Return the (x, y) coordinate for the center point of the cell that contains the specified text.  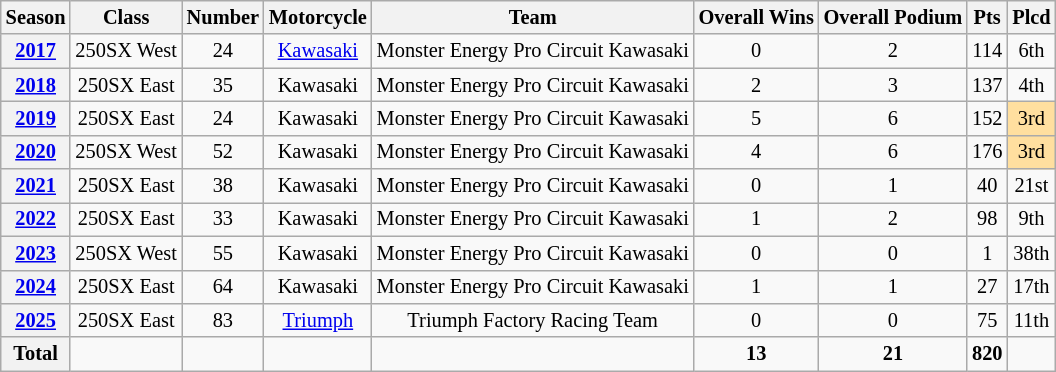
Team (533, 17)
64 (223, 287)
2020 (36, 152)
137 (987, 85)
21st (1031, 186)
98 (987, 219)
33 (223, 219)
4 (756, 152)
3 (893, 85)
Total (36, 354)
Motorcycle (318, 17)
38 (223, 186)
9th (1031, 219)
2022 (36, 219)
55 (223, 253)
114 (987, 51)
Triumph Factory Racing Team (533, 320)
Class (126, 17)
40 (987, 186)
13 (756, 354)
35 (223, 85)
152 (987, 118)
Overall Podium (893, 17)
2018 (36, 85)
2017 (36, 51)
2023 (36, 253)
Plcd (1031, 17)
4th (1031, 85)
820 (987, 354)
176 (987, 152)
Number (223, 17)
5 (756, 118)
11th (1031, 320)
52 (223, 152)
2021 (36, 186)
75 (987, 320)
83 (223, 320)
27 (987, 287)
38th (1031, 253)
Season (36, 17)
17th (1031, 287)
21 (893, 354)
Pts (987, 17)
6th (1031, 51)
Overall Wins (756, 17)
2025 (36, 320)
2019 (36, 118)
2024 (36, 287)
Triumph (318, 320)
